Provide the [x, y] coordinate of the cell's center where the given text is located.  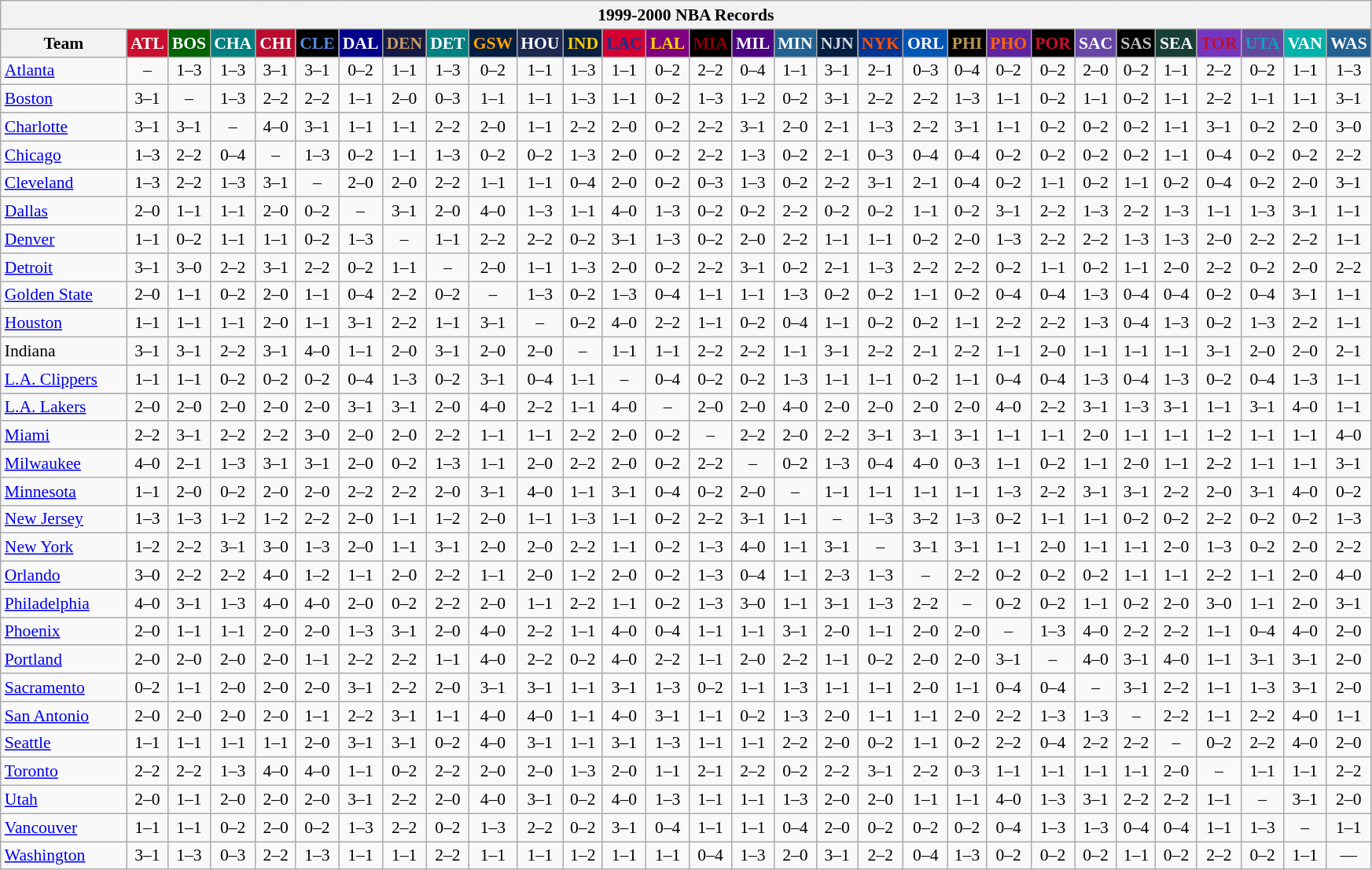
1999-2000 NBA Records [686, 15]
Detroit [64, 267]
GSW [494, 43]
Milwaukee [64, 463]
Miami [64, 436]
Seattle [64, 743]
SEA [1176, 43]
ORL [926, 43]
LAL [668, 43]
BOS [189, 43]
Dallas [64, 212]
POR [1053, 43]
SAC [1096, 43]
Denver [64, 239]
LAC [624, 43]
CLE [318, 43]
Orlando [64, 576]
SAS [1136, 43]
Philadelphia [64, 603]
NJN [837, 43]
Indiana [64, 352]
MIN [795, 43]
HOU [539, 43]
MIL [753, 43]
Phoenix [64, 632]
New Jersey [64, 519]
— [1349, 856]
Chicago [64, 155]
San Antonio [64, 716]
Vancouver [64, 828]
DET [448, 43]
ATL [148, 43]
Minnesota [64, 492]
CHA [233, 43]
WAS [1349, 43]
Utah [64, 800]
3–2 [926, 519]
L.A. Clippers [64, 379]
MIA [710, 43]
TOR [1219, 43]
CHI [275, 43]
2–3 [837, 576]
PHI [967, 43]
Washington [64, 856]
Charlotte [64, 127]
Atlanta [64, 71]
DEN [404, 43]
New York [64, 547]
Houston [64, 323]
L.A. Lakers [64, 407]
Sacramento [64, 688]
Portland [64, 660]
Golden State [64, 295]
UTA [1263, 43]
PHO [1008, 43]
VAN [1305, 43]
DAL [361, 43]
IND [583, 43]
NYK [881, 43]
Toronto [64, 772]
Boston [64, 99]
Team [64, 43]
Cleveland [64, 183]
